Output the (X, Y) coordinate of the center of the cell containing the given text.  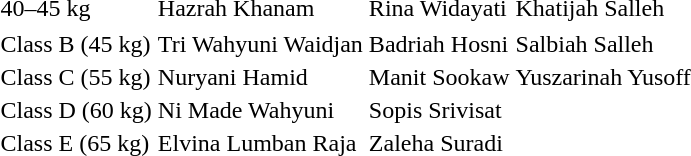
Tri Wahyuni Waidjan (260, 44)
Nuryani Hamid (260, 77)
Ni Made Wahyuni (260, 110)
Sopis Srivisat (439, 110)
Badriah Hosni (439, 44)
Manit Sookaw (439, 77)
